Scan for the cell matching the given text and deliver its [X, Y] coordinate at center. 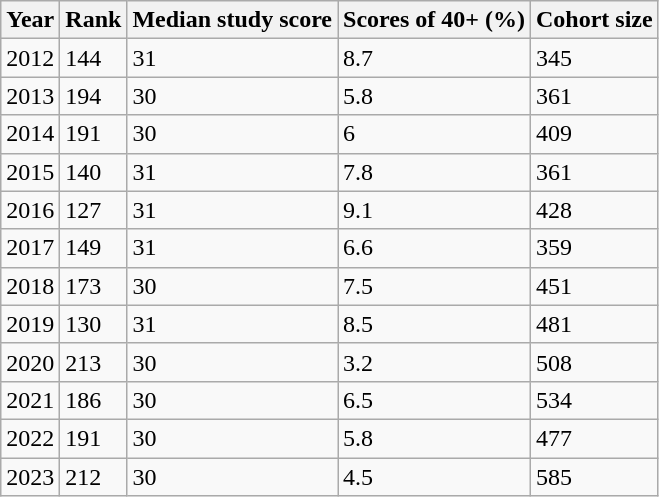
6.6 [434, 248]
Cohort size [594, 20]
2022 [30, 438]
451 [594, 286]
409 [594, 134]
7.5 [434, 286]
9.1 [434, 210]
3.2 [434, 362]
8.7 [434, 58]
2014 [30, 134]
534 [594, 400]
2012 [30, 58]
2018 [30, 286]
2016 [30, 210]
4.5 [434, 477]
2021 [30, 400]
2017 [30, 248]
6.5 [434, 400]
428 [594, 210]
8.5 [434, 324]
Median study score [232, 20]
212 [94, 477]
127 [94, 210]
477 [594, 438]
585 [594, 477]
144 [94, 58]
508 [594, 362]
Scores of 40+ (%) [434, 20]
7.8 [434, 172]
213 [94, 362]
194 [94, 96]
2020 [30, 362]
2015 [30, 172]
345 [594, 58]
130 [94, 324]
359 [594, 248]
Rank [94, 20]
481 [594, 324]
140 [94, 172]
186 [94, 400]
6 [434, 134]
2013 [30, 96]
Year [30, 20]
173 [94, 286]
2019 [30, 324]
2023 [30, 477]
149 [94, 248]
